Extract the [x, y] coordinate from the center of the cell holding the provided text.  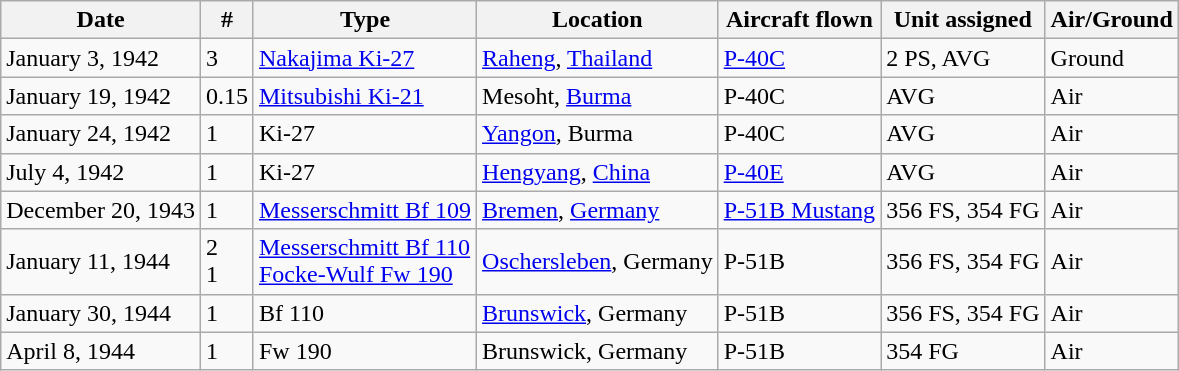
3 [226, 58]
Mesoht, Burma [598, 96]
Aircraft flown [799, 20]
P-40E [799, 172]
July 4, 1942 [101, 172]
0.15 [226, 96]
December 20, 1943 [101, 210]
Hengyang, China [598, 172]
January 30, 1944 [101, 313]
January 19, 1942 [101, 96]
# [226, 20]
Nakajima Ki-27 [364, 58]
Messerschmitt Bf 110Focke-Wulf Fw 190 [364, 262]
354 FG [963, 351]
January 24, 1942 [101, 134]
21 [226, 262]
Raheng, Thailand [598, 58]
Fw 190 [364, 351]
Unit assigned [963, 20]
January 11, 1944 [101, 262]
Date [101, 20]
Bremen, Germany [598, 210]
January 3, 1942 [101, 58]
Oschersleben, Germany [598, 262]
Yangon, Burma [598, 134]
Ground [1112, 58]
April 8, 1944 [101, 351]
Type [364, 20]
P-51B Mustang [799, 210]
Messerschmitt Bf 109 [364, 210]
Location [598, 20]
Mitsubishi Ki-21 [364, 96]
Air/Ground [1112, 20]
2 PS, AVG [963, 58]
Bf 110 [364, 313]
